Capture the cell that displays the provided text and extract its [X, Y] central coordinate. 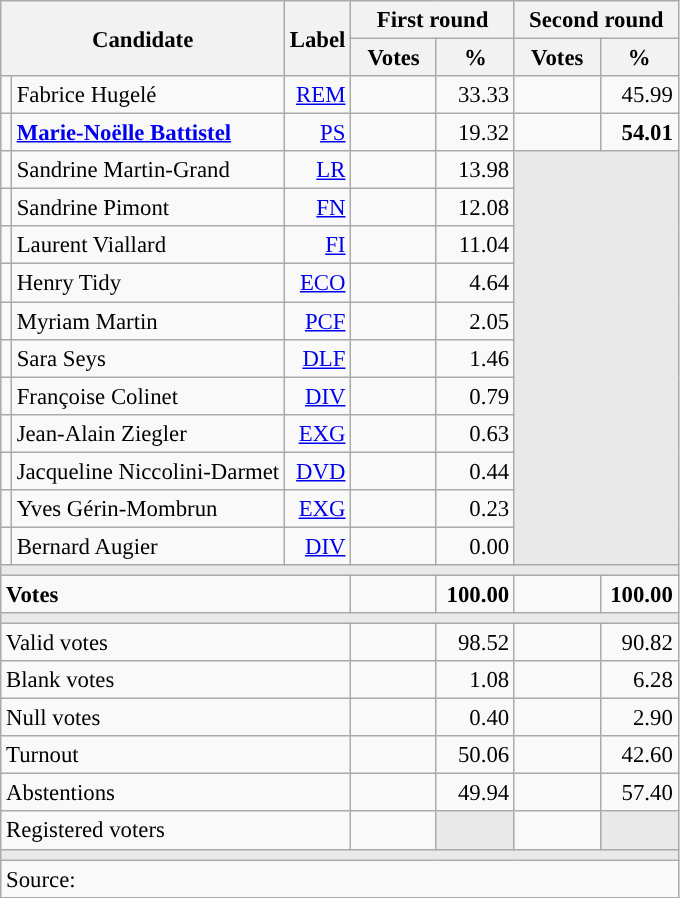
First round [433, 20]
Sandrine Martin-Grand [148, 170]
57.40 [639, 793]
PS [317, 133]
Registered voters [176, 831]
0.00 [475, 546]
90.82 [639, 643]
DLF [317, 358]
Blank votes [176, 680]
19.32 [475, 133]
6.28 [639, 680]
Label [317, 38]
11.04 [475, 245]
ECO [317, 283]
Turnout [176, 755]
Valid votes [176, 643]
Second round [596, 20]
REM [317, 95]
1.08 [475, 680]
0.63 [475, 433]
PCF [317, 321]
Sandrine Pimont [148, 208]
Sara Seys [148, 358]
Source: [340, 879]
2.05 [475, 321]
FI [317, 245]
Yves Gérin-Mombrun [148, 509]
Marie-Noëlle Battistel [148, 133]
13.98 [475, 170]
50.06 [475, 755]
Laurent Viallard [148, 245]
Jean-Alain Ziegler [148, 433]
1.46 [475, 358]
Jacqueline Niccolini-Darmet [148, 471]
Candidate [143, 38]
98.52 [475, 643]
42.60 [639, 755]
Bernard Augier [148, 546]
0.23 [475, 509]
2.90 [639, 718]
Myriam Martin [148, 321]
0.44 [475, 471]
Abstentions [176, 793]
Null votes [176, 718]
12.08 [475, 208]
45.99 [639, 95]
54.01 [639, 133]
0.40 [475, 718]
49.94 [475, 793]
0.79 [475, 396]
33.33 [475, 95]
Françoise Colinet [148, 396]
Fabrice Hugelé [148, 95]
DVD [317, 471]
LR [317, 170]
4.64 [475, 283]
FN [317, 208]
Henry Tidy [148, 283]
